Search for the cell housing the specified text and yield its (x, y) center coordinate. 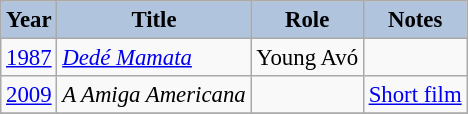
Short film (415, 95)
Title (154, 20)
Year (29, 20)
A Amiga Americana (154, 95)
Notes (415, 20)
1987 (29, 58)
Dedé Mamata (154, 58)
Role (307, 20)
Young Avó (307, 58)
2009 (29, 95)
